Output the [x, y] coordinate of the center of the cell containing the given text.  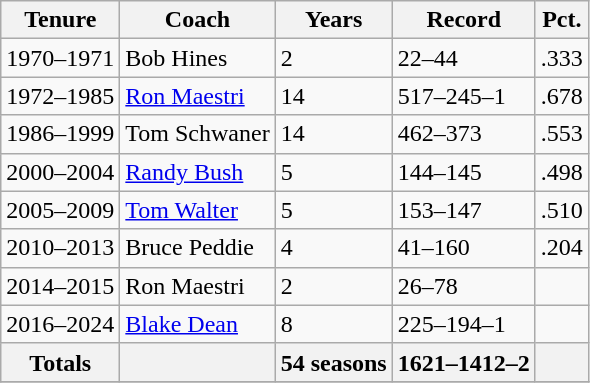
2000–2004 [60, 172]
Record [464, 20]
1621–1412–2 [464, 362]
Tom Walter [198, 210]
Coach [198, 20]
26–78 [464, 286]
.678 [562, 96]
Pct. [562, 20]
144–145 [464, 172]
Years [334, 20]
1970–1971 [60, 58]
1986–1999 [60, 134]
.204 [562, 248]
Blake Dean [198, 324]
1972–1985 [60, 96]
Tenure [60, 20]
2016–2024 [60, 324]
54 seasons [334, 362]
Bob Hines [198, 58]
41–160 [464, 248]
Tom Schwaner [198, 134]
8 [334, 324]
153–147 [464, 210]
2014–2015 [60, 286]
.510 [562, 210]
4 [334, 248]
2005–2009 [60, 210]
.498 [562, 172]
225–194–1 [464, 324]
517–245–1 [464, 96]
.333 [562, 58]
Bruce Peddie [198, 248]
2010–2013 [60, 248]
.553 [562, 134]
Randy Bush [198, 172]
462–373 [464, 134]
22–44 [464, 58]
Totals [60, 362]
